Identify which cell holds the provided text, then report its (X, Y) central coordinate. 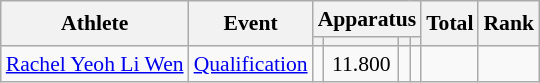
Event (251, 24)
11.800 (362, 64)
Rachel Yeoh Li Wen (95, 64)
Rank (508, 24)
Total (450, 24)
Apparatus (367, 19)
Qualification (251, 64)
Athlete (95, 24)
